Find where the given text appears and provide that cell's center as [x, y] coordinate. 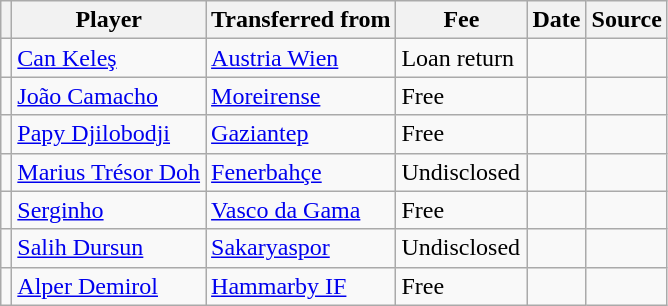
Fee [462, 20]
Salih Dursun [109, 248]
Alper Demirol [109, 286]
Moreirense [301, 96]
Date [556, 20]
Marius Trésor Doh [109, 172]
Sakaryaspor [301, 248]
Hammarby IF [301, 286]
Player [109, 20]
Gaziantep [301, 134]
Serginho [109, 210]
Loan return [462, 58]
Fenerbahçe [301, 172]
João Camacho [109, 96]
Transferred from [301, 20]
Papy Djilobodji [109, 134]
Source [626, 20]
Can Keleş [109, 58]
Vasco da Gama [301, 210]
Austria Wien [301, 58]
